Determine the [X, Y] coordinate at the center of the cell enclosing the given text.  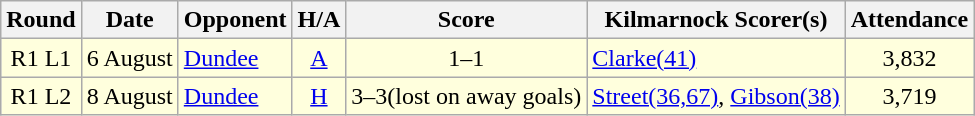
3,719 [909, 96]
1–1 [466, 58]
Kilmarnock Scorer(s) [716, 20]
H/A [319, 20]
Street(36,67), Gibson(38) [716, 96]
Attendance [909, 20]
3,832 [909, 58]
Date [130, 20]
3–3(lost on away goals) [466, 96]
Round [41, 20]
6 August [130, 58]
A [319, 58]
Opponent [235, 20]
8 August [130, 96]
R1 L1 [41, 58]
R1 L2 [41, 96]
H [319, 96]
Score [466, 20]
Clarke(41) [716, 58]
